Scan for the cell matching the given text and deliver its [X, Y] coordinate at center. 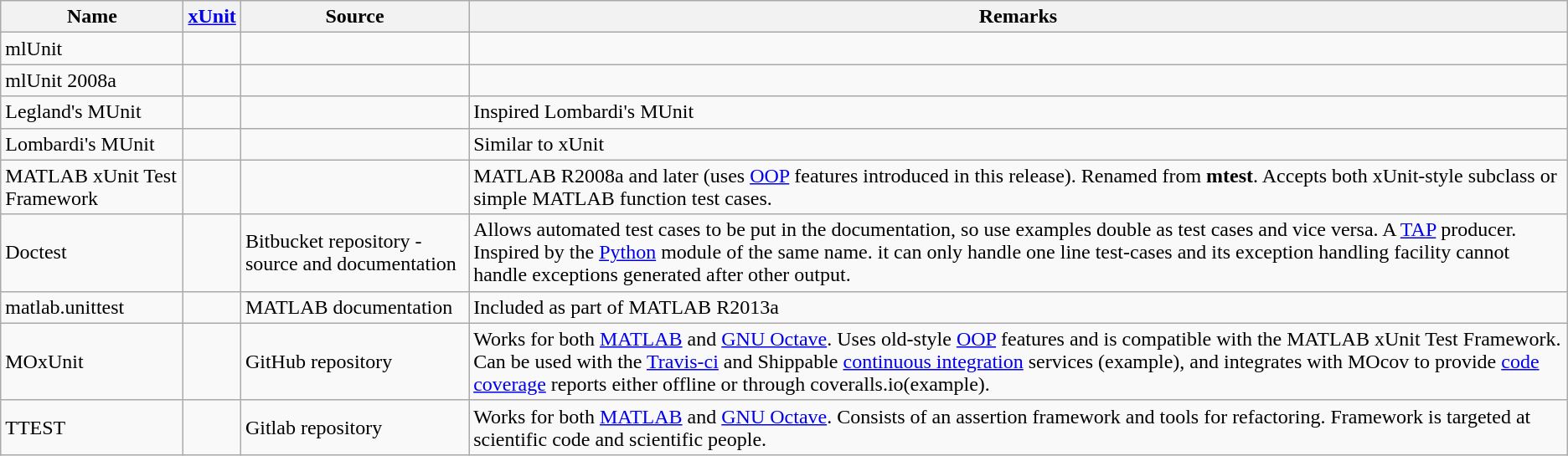
Lombardi's MUnit [92, 144]
Legland's MUnit [92, 112]
MOxUnit [92, 361]
Inspired Lombardi's MUnit [1019, 112]
Source [354, 17]
mlUnit [92, 49]
Bitbucket repository - source and documentation [354, 253]
MATLAB documentation [354, 307]
Name [92, 17]
GitHub repository [354, 361]
Doctest [92, 253]
Similar to xUnit [1019, 144]
Remarks [1019, 17]
mlUnit 2008a [92, 80]
Included as part of MATLAB R2013a [1019, 307]
Gitlab repository [354, 427]
xUnit [212, 17]
matlab.unittest [92, 307]
MATLAB xUnit Test Framework [92, 187]
TTEST [92, 427]
